Output the [X, Y] coordinate of the center of the cell containing the given text.  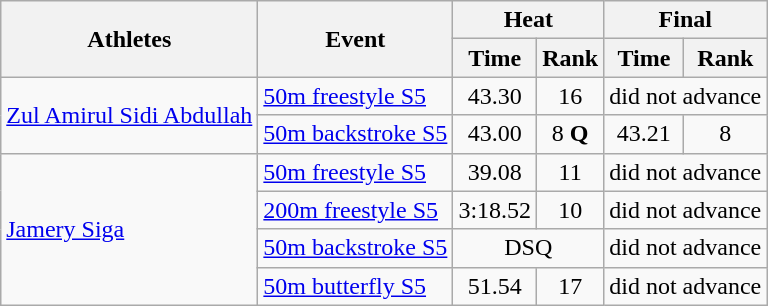
8 [726, 134]
43.30 [495, 96]
43.21 [644, 134]
39.08 [495, 172]
50m butterfly S5 [356, 286]
Heat [528, 20]
Zul Amirul Sidi Abdullah [130, 115]
Athletes [130, 39]
11 [570, 172]
Final [686, 20]
17 [570, 286]
DSQ [528, 248]
16 [570, 96]
200m freestyle S5 [356, 210]
Jamery Siga [130, 229]
43.00 [495, 134]
Event [356, 39]
51.54 [495, 286]
10 [570, 210]
3:18.52 [495, 210]
8 Q [570, 134]
